Identify which cell holds the provided text, then report its (X, Y) central coordinate. 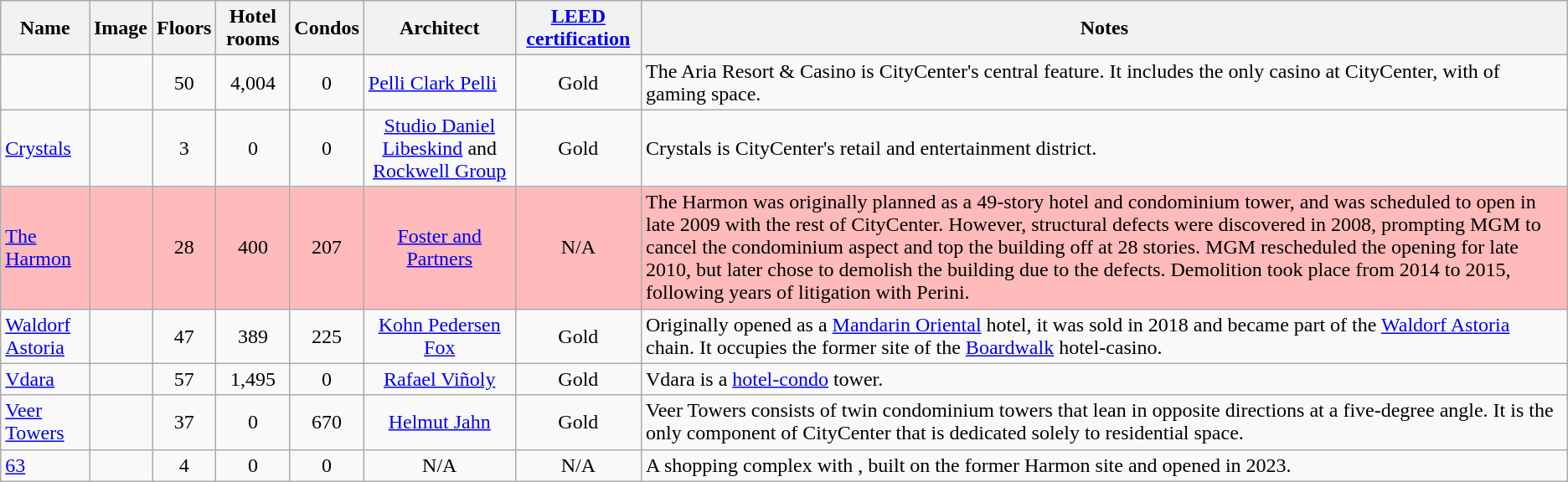
225 (327, 336)
670 (327, 422)
Vdara (45, 379)
37 (184, 422)
Waldorf Astoria (45, 336)
Image (121, 28)
Name (45, 28)
The Harmon (45, 248)
Notes (1104, 28)
Kohn Pedersen Fox (439, 336)
Pelli Clark Pelli (439, 82)
Crystals (45, 148)
Vdara is a hotel-condo tower. (1104, 379)
Helmut Jahn (439, 422)
57 (184, 379)
Studio Daniel Libeskind and Rockwell Group (439, 148)
Floors (184, 28)
Rafael Viñoly (439, 379)
The Aria Resort & Casino is CityCenter's central feature. It includes the only casino at CityCenter, with of gaming space. (1104, 82)
Foster and Partners (439, 248)
4,004 (253, 82)
47 (184, 336)
389 (253, 336)
Condos (327, 28)
50 (184, 82)
63 (45, 465)
Hotel rooms (253, 28)
1,495 (253, 379)
28 (184, 248)
3 (184, 148)
4 (184, 465)
Veer Towers (45, 422)
A shopping complex with , built on the former Harmon site and opened in 2023. (1104, 465)
207 (327, 248)
Architect (439, 28)
400 (253, 248)
Crystals is CityCenter's retail and entertainment district. (1104, 148)
LEED certification (578, 28)
